Find where the given text appears and provide that cell's center as (x, y) coordinate. 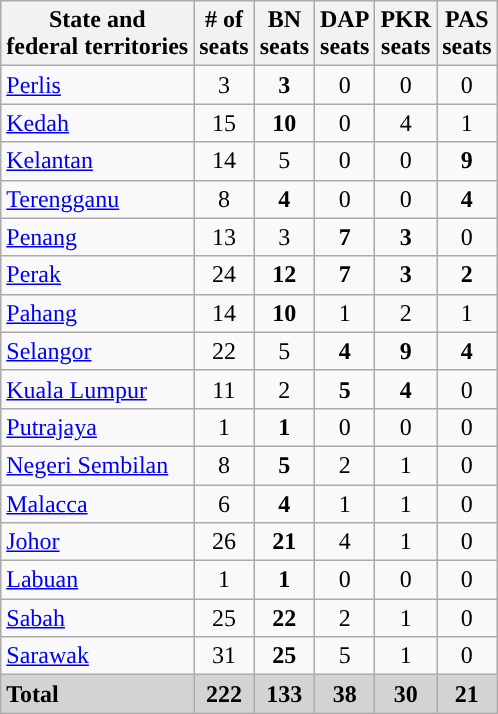
Kedah (98, 123)
DAPseats (345, 34)
Penang (98, 237)
222 (224, 694)
Sarawak (98, 656)
26 (224, 542)
6 (224, 503)
Kuala Lumpur (98, 389)
Perlis (98, 85)
Sabah (98, 618)
# ofseats (224, 34)
11 (224, 389)
Johor (98, 542)
30 (406, 694)
15 (224, 123)
38 (345, 694)
Perak (98, 275)
Total (98, 694)
PASseats (467, 34)
Malacca (98, 503)
31 (224, 656)
Kelantan (98, 161)
Selangor (98, 351)
PKRseats (406, 34)
Putrajaya (98, 427)
133 (284, 694)
24 (224, 275)
BNseats (284, 34)
State andfederal territories (98, 34)
12 (284, 275)
Pahang (98, 313)
13 (224, 237)
Labuan (98, 580)
Negeri Sembilan (98, 465)
Terengganu (98, 199)
